Search for the cell housing the specified text and yield its [x, y] center coordinate. 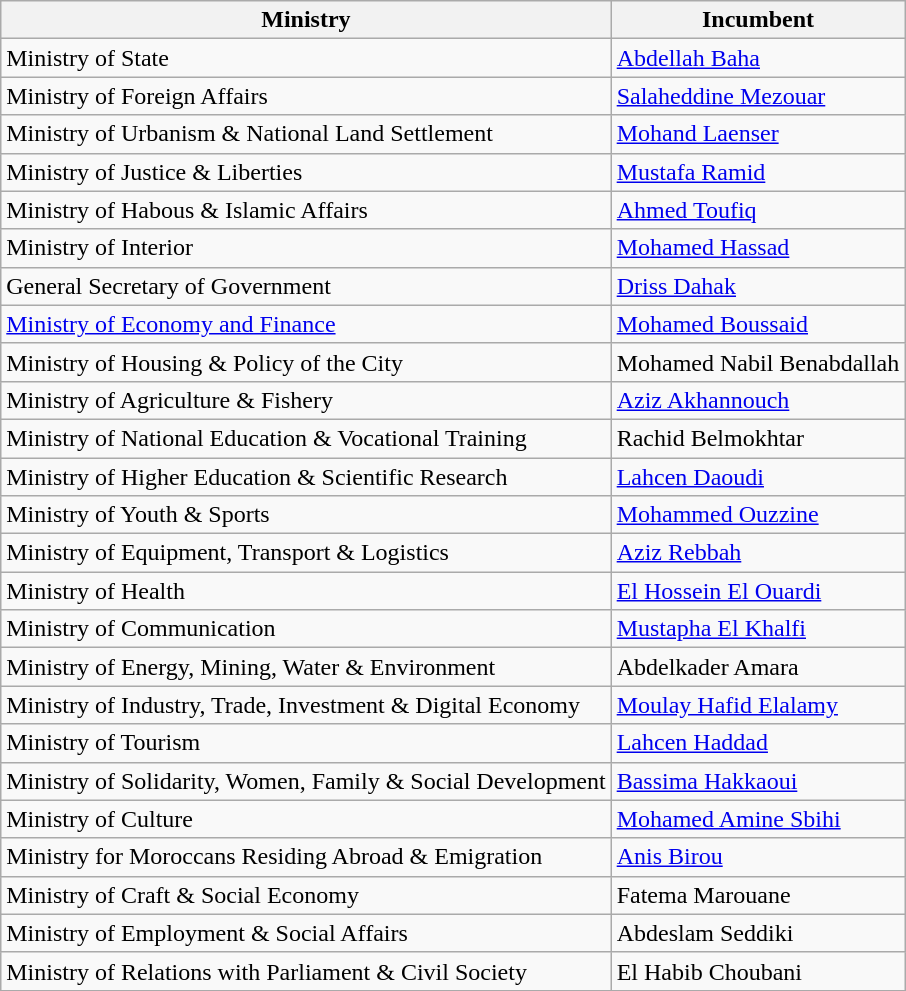
Moulay Hafid Elalamy [758, 705]
General Secretary of Government [306, 286]
Ministry of Health [306, 591]
Ministry of Housing & Policy of the City [306, 362]
Mustafa Ramid [758, 172]
Ministry of Solidarity, Women, Family & Social Development [306, 781]
Abdellah Baha [758, 58]
Salaheddine Mezouar [758, 96]
Ministry of Urbanism & National Land Settlement [306, 134]
Mohamed Nabil Benabdallah [758, 362]
Ministry of Foreign Affairs [306, 96]
Ministry for Moroccans Residing Abroad & Emigration [306, 857]
Abdelkader Amara [758, 667]
Incumbent [758, 20]
Mohand Laenser [758, 134]
Mohamed Boussaid [758, 324]
Ministry of Interior [306, 248]
Ministry of Youth & Sports [306, 515]
Ministry of State [306, 58]
Ministry of Communication [306, 629]
Fatema Marouane [758, 895]
Anis Birou [758, 857]
Ministry of Habous & Islamic Affairs [306, 210]
Aziz Rebbah [758, 553]
Ministry of Justice & Liberties [306, 172]
Lahcen Daoudi [758, 477]
Ministry of Energy, Mining, Water & Environment [306, 667]
Ministry of Craft & Social Economy [306, 895]
Ministry of Higher Education & Scientific Research [306, 477]
Aziz Akhannouch [758, 400]
Ministry of Economy and Finance [306, 324]
Ministry of Equipment, Transport & Logistics [306, 553]
Ministry of Tourism [306, 743]
Mohamed Hassad [758, 248]
Mohamed Amine Sbihi [758, 819]
El Hossein El Ouardi [758, 591]
Ministry of Relations with Parliament & Civil Society [306, 971]
Abdeslam Seddiki [758, 933]
Mustapha El Khalfi [758, 629]
Bassima Hakkaoui [758, 781]
Rachid Belmokhtar [758, 438]
Mohammed Ouzzine [758, 515]
Ministry of Industry, Trade, Investment & Digital Economy [306, 705]
Ministry of Culture [306, 819]
El Habib Choubani [758, 971]
Ahmed Toufiq [758, 210]
Ministry of Employment & Social Affairs [306, 933]
Ministry [306, 20]
Ministry of Agriculture & Fishery [306, 400]
Lahcen Haddad [758, 743]
Driss Dahak [758, 286]
Ministry of National Education & Vocational Training [306, 438]
